Output the (X, Y) coordinate of the center of the cell containing the given text.  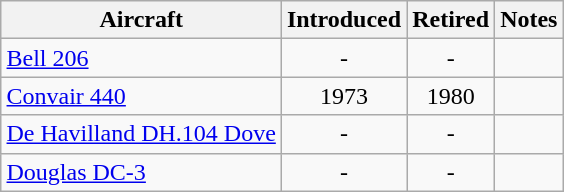
Introduced (344, 20)
Notes (529, 20)
Douglas DC-3 (141, 172)
Bell 206 (141, 58)
Convair 440 (141, 96)
1973 (344, 96)
De Havilland DH.104 Dove (141, 134)
Retired (451, 20)
Aircraft (141, 20)
1980 (451, 96)
